Pinpoint the cell where the given text exists, returning its [x, y] midpoint coordinate. 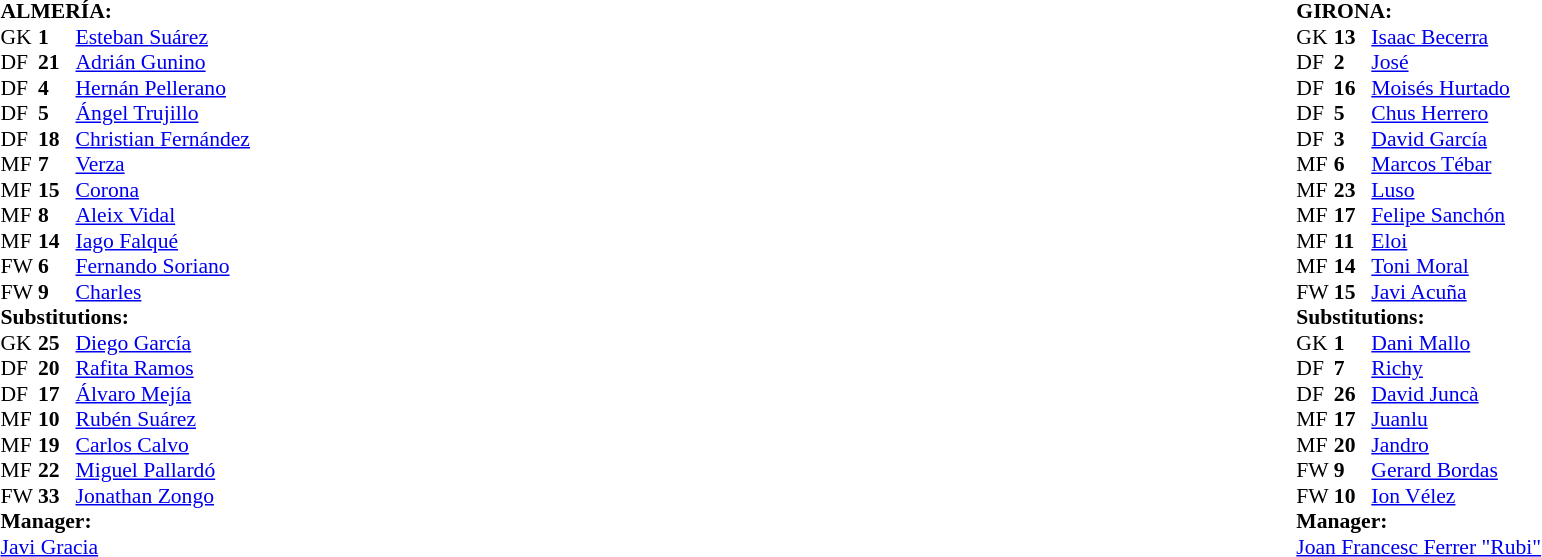
Toni Moral [1456, 267]
Hernán Pellerano [163, 88]
Juanlu [1456, 419]
Fernando Soriano [163, 267]
Diego García [163, 343]
13 [1353, 37]
2 [1353, 63]
Jandro [1456, 445]
Isaac Becerra [1456, 37]
19 [57, 445]
Eloi [1456, 241]
4 [57, 88]
Moisés Hurtado [1456, 88]
11 [1353, 241]
Dani Mallo [1456, 343]
Christian Fernández [163, 139]
18 [57, 139]
Rafita Ramos [163, 369]
Iago Falqué [163, 241]
David Juncà [1456, 394]
Ion Vélez [1456, 496]
Luso [1456, 190]
Ángel Trujillo [163, 113]
8 [57, 215]
26 [1353, 394]
Verza [163, 165]
33 [57, 496]
David García [1456, 139]
Esteban Suárez [163, 37]
Adrián Gunino [163, 63]
Javi Acuña [1456, 292]
Rubén Suárez [163, 419]
Aleix Vidal [163, 215]
22 [57, 471]
3 [1353, 139]
Jonathan Zongo [163, 496]
Gerard Bordas [1456, 471]
Marcos Tébar [1456, 165]
Richy [1456, 369]
16 [1353, 88]
Álvaro Mejía [163, 394]
Corona [163, 190]
Miguel Pallardó [163, 471]
25 [57, 343]
Carlos Calvo [163, 445]
Felipe Sanchón [1456, 215]
23 [1353, 190]
Charles [163, 292]
21 [57, 63]
José [1456, 63]
Chus Herrero [1456, 113]
